From the cell containing the given text, extract its center point as (X, Y) coordinate. 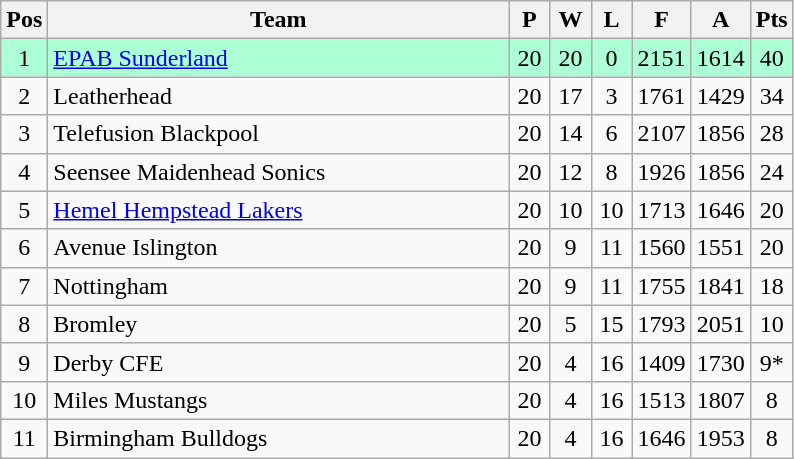
0 (612, 58)
Avenue Islington (278, 248)
EPAB Sunderland (278, 58)
Team (278, 20)
W (570, 20)
40 (772, 58)
2051 (720, 324)
1807 (720, 400)
1614 (720, 58)
1841 (720, 286)
L (612, 20)
1 (24, 58)
14 (570, 134)
Seensee Maidenhead Sonics (278, 172)
1713 (662, 210)
Pos (24, 20)
15 (612, 324)
F (662, 20)
24 (772, 172)
1409 (662, 362)
Birmingham Bulldogs (278, 438)
12 (570, 172)
Telefusion Blackpool (278, 134)
Bromley (278, 324)
18 (772, 286)
1513 (662, 400)
Pts (772, 20)
2107 (662, 134)
1953 (720, 438)
1793 (662, 324)
Hemel Hempstead Lakers (278, 210)
Miles Mustangs (278, 400)
P (530, 20)
Leatherhead (278, 96)
Nottingham (278, 286)
1926 (662, 172)
1551 (720, 248)
2 (24, 96)
1761 (662, 96)
17 (570, 96)
28 (772, 134)
34 (772, 96)
1755 (662, 286)
1730 (720, 362)
2151 (662, 58)
A (720, 20)
Derby CFE (278, 362)
1429 (720, 96)
7 (24, 286)
9* (772, 362)
1560 (662, 248)
